Return the (x, y) coordinate for the center point of the cell that contains the specified text.  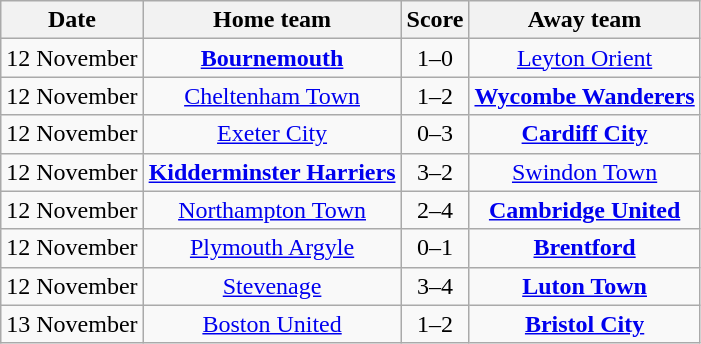
Away team (584, 20)
Stevenage (272, 286)
Plymouth Argyle (272, 248)
Wycombe Wanderers (584, 96)
Cambridge United (584, 210)
Date (72, 20)
Exeter City (272, 134)
Score (435, 20)
Bristol City (584, 324)
Brentford (584, 248)
0–1 (435, 248)
13 November (72, 324)
Cheltenham Town (272, 96)
Luton Town (584, 286)
Leyton Orient (584, 58)
Home team (272, 20)
Kidderminster Harriers (272, 172)
Cardiff City (584, 134)
3–2 (435, 172)
2–4 (435, 210)
Bournemouth (272, 58)
Swindon Town (584, 172)
1–0 (435, 58)
Northampton Town (272, 210)
3–4 (435, 286)
Boston United (272, 324)
0–3 (435, 134)
